Determine the [x, y] coordinate at the center of the cell enclosing the given text.  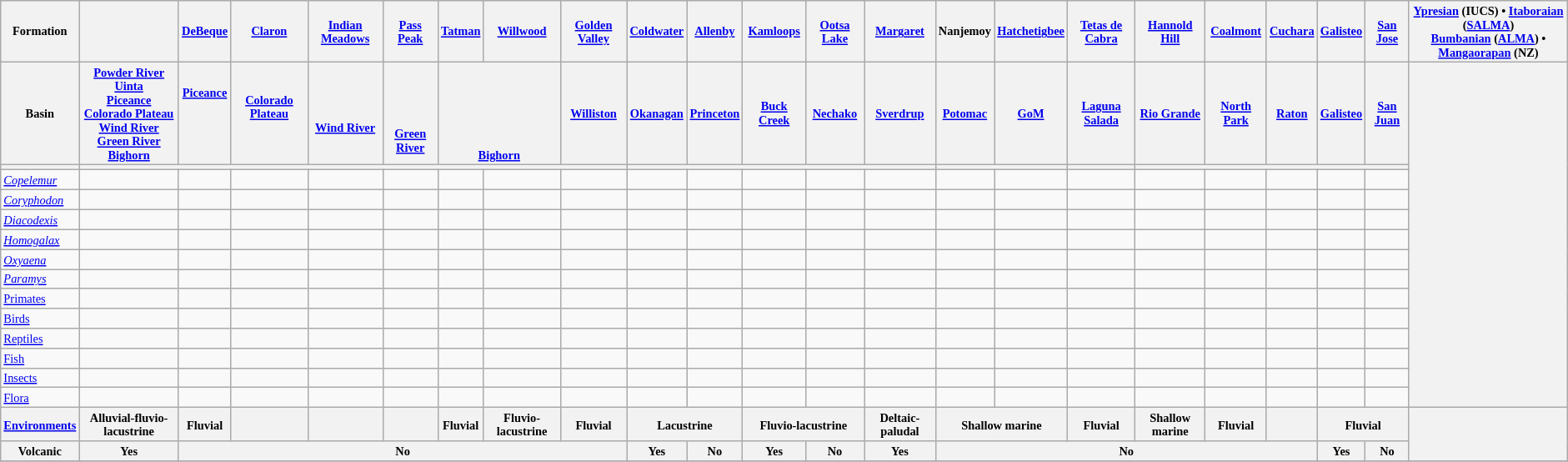
Rio Grande [1170, 113]
Colorado Plateau [269, 113]
Alluvial-fluvio-lacustrine [129, 424]
Paramys [40, 279]
Insects [40, 378]
Diacodexis [40, 219]
Tatman [460, 30]
Laguna Salada [1102, 113]
Piceance [204, 113]
Nechako [834, 113]
Princeton [715, 113]
Potomac [964, 113]
Coryphodon [40, 199]
San Juan [1387, 113]
Coalmont [1235, 30]
Fish [40, 358]
Hatchetigbee [1031, 30]
Green River [410, 113]
Formation [40, 30]
Powder RiverUintaPiceanceColorado PlateauWind RiverGreen RiverBighorn [129, 113]
Pass Peak [410, 30]
Claron [269, 30]
San Jose [1387, 30]
Kamloops [774, 30]
Ootsa Lake [834, 30]
Tetas de Cabra [1102, 30]
Raton [1292, 113]
Oxyaena [40, 259]
Sverdrup [900, 113]
Buck Creek [774, 113]
Primates [40, 299]
Allenby [715, 30]
DeBeque [204, 30]
Flora [40, 397]
Copelemur [40, 180]
Deltaic-paludal [900, 424]
Nanjemoy [964, 30]
Volcanic [40, 450]
Indian Meadows [345, 30]
Birds [40, 319]
Williston [594, 113]
Ypresian (IUCS) • Itaboraian (SALMA)Bumbanian (ALMA) • Mangaorapan (NZ) [1489, 30]
Bighorn [498, 113]
Coldwater [657, 30]
Golden Valley [594, 30]
Lacustrine [685, 424]
Environments [40, 424]
Reptiles [40, 338]
Okanagan [657, 113]
Hannold Hill [1170, 30]
North Park [1235, 113]
Margaret [900, 30]
Willwood [522, 30]
GoM [1031, 113]
Homogalax [40, 239]
Cuchara [1292, 30]
Wind River [345, 113]
Basin [40, 113]
